Identify which cell holds the provided text, then report its [X, Y] central coordinate. 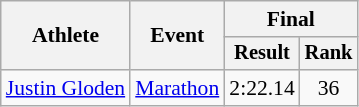
Marathon [177, 88]
Event [177, 36]
36 [329, 88]
Justin Gloden [66, 88]
Result [262, 54]
2:22.14 [262, 88]
Final [290, 19]
Athlete [66, 36]
Rank [329, 54]
